Detect which cell encompasses the target text, then output its (x, y) center coordinate. 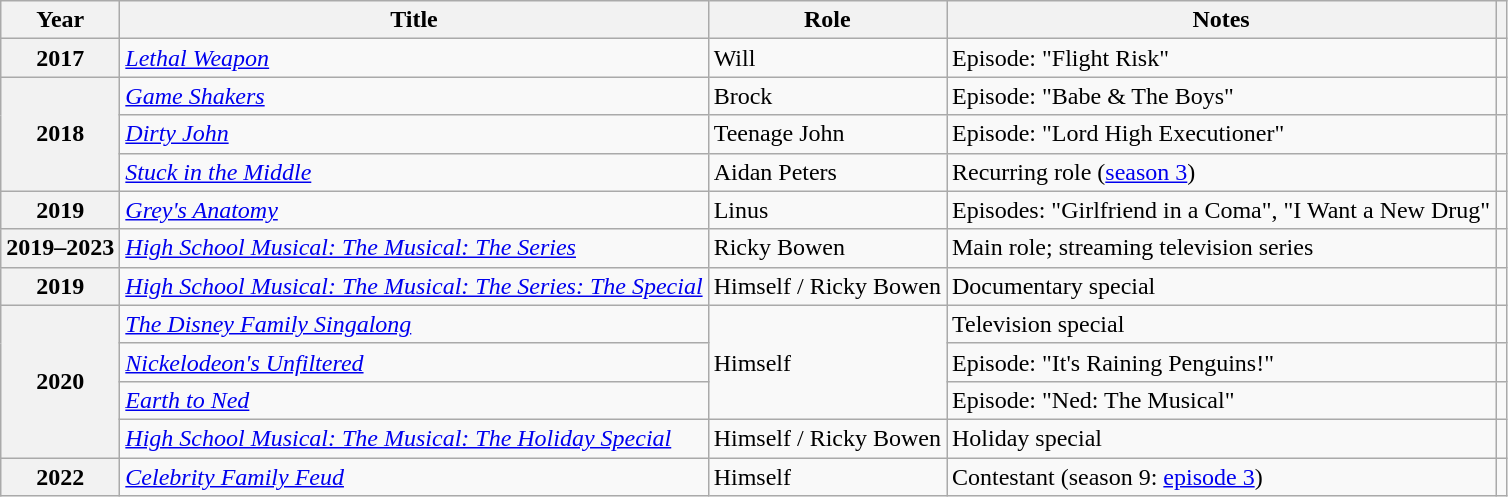
Television special (1220, 324)
Will (827, 58)
Lethal Weapon (414, 58)
High School Musical: The Musical: The Holiday Special (414, 438)
Ricky Bowen (827, 248)
Episode: "Lord High Executioner" (1220, 134)
2017 (60, 58)
Grey's Anatomy (414, 210)
Stuck in the Middle (414, 172)
Episodes: "Girlfriend in a Coma", "I Want a New Drug" (1220, 210)
Brock (827, 96)
Notes (1220, 20)
Holiday special (1220, 438)
2020 (60, 381)
Title (414, 20)
Nickelodeon's Unfiltered (414, 362)
Recurring role (season 3) (1220, 172)
2018 (60, 134)
Role (827, 20)
Game Shakers (414, 96)
2022 (60, 477)
Earth to Ned (414, 400)
High School Musical: The Musical: The Series: The Special (414, 286)
Contestant (season 9: episode 3) (1220, 477)
High School Musical: The Musical: The Series (414, 248)
Dirty John (414, 134)
Episode: "Babe & The Boys" (1220, 96)
Episode: "Ned: The Musical" (1220, 400)
Teenage John (827, 134)
Documentary special (1220, 286)
The Disney Family Singalong (414, 324)
Celebrity Family Feud (414, 477)
Episode: "Flight Risk" (1220, 58)
Episode: "It's Raining Penguins!" (1220, 362)
2019–2023 (60, 248)
Year (60, 20)
Main role; streaming television series (1220, 248)
Aidan Peters (827, 172)
Linus (827, 210)
